Return the [x, y] coordinate for the center point of the cell that contains the specified text.  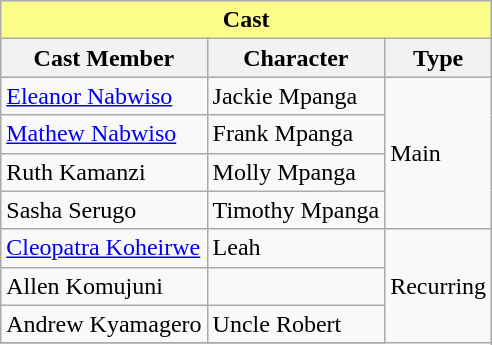
Jackie Mpanga [296, 96]
Main [438, 153]
Ruth Kamanzi [104, 172]
Character [296, 58]
Type [438, 58]
Recurring [438, 286]
Cleopatra Koheirwe [104, 248]
Andrew Kyamagero [104, 324]
Cast Member [104, 58]
Molly Mpanga [296, 172]
Leah [296, 248]
Timothy Mpanga [296, 210]
Sasha Serugo [104, 210]
Uncle Robert [296, 324]
Cast [246, 20]
Frank Mpanga [296, 134]
Allen Komujuni [104, 286]
Eleanor Nabwiso [104, 96]
Mathew Nabwiso [104, 134]
